Locate the cell with the specified text and output its [x, y] center coordinate. 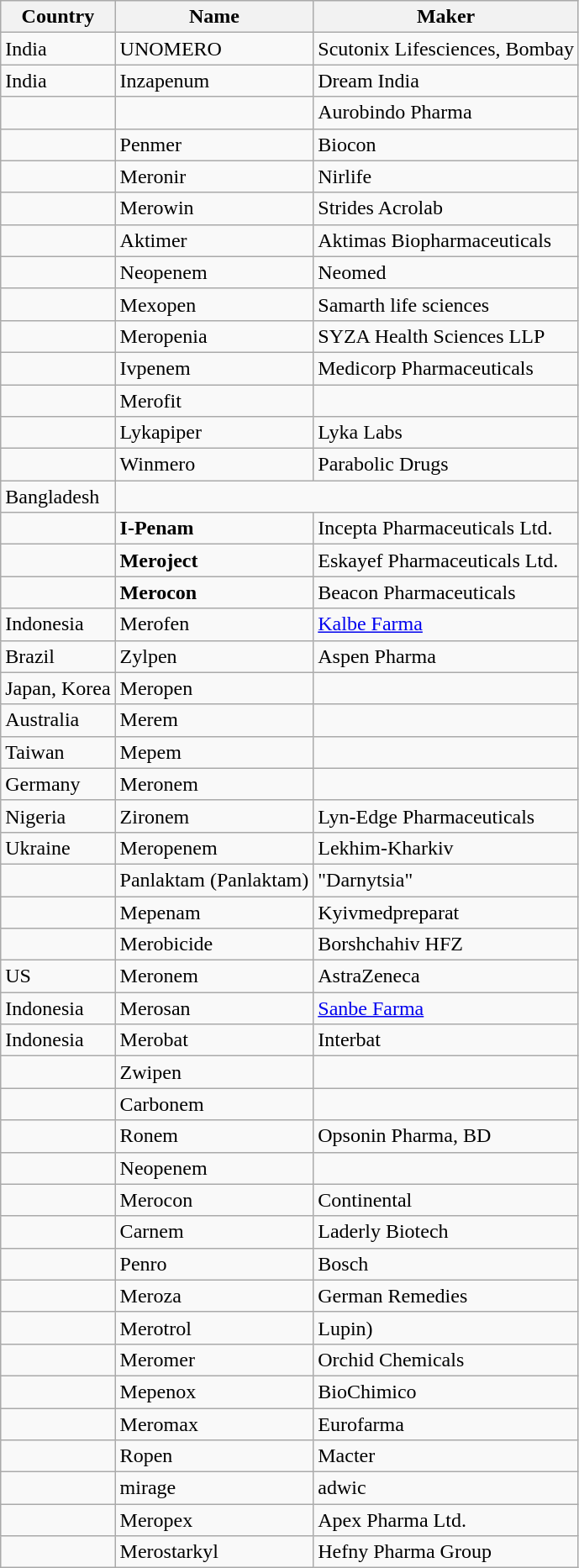
Meroza [214, 1296]
Ropen [214, 1456]
Lekhim-Kharkiv [446, 848]
Kyivmedpreparat [446, 912]
Meropenia [214, 336]
Zylpen [214, 656]
Zwipen [214, 1072]
Bangladesh [58, 497]
UNOMERO [214, 49]
"Darnytsia" [446, 880]
Merotrol [214, 1328]
Australia [58, 720]
Beacon Pharmaceuticals [446, 592]
Interbat [446, 1040]
Mepem [214, 752]
Merobicide [214, 944]
adwic [446, 1488]
Merosan [214, 1008]
Carbonem [214, 1104]
Eurofarma [446, 1424]
Strides Acrolab [446, 208]
Mexopen [214, 304]
Sanbe Farma [446, 1008]
Meronir [214, 176]
Macter [446, 1456]
Nirlife [446, 176]
Mepenox [214, 1392]
Brazil [58, 656]
Biocon [446, 145]
Eskayef Pharmaceuticals Ltd. [446, 560]
Scutonix Lifesciences, Bombay [446, 49]
Lyka Labs [446, 433]
Merostarkyl [214, 1552]
Maker [446, 17]
Meropen [214, 688]
Medicorp Pharmaceuticals [446, 368]
Borshchahiv HFZ [446, 944]
German Remedies [446, 1296]
Neomed [446, 272]
Panlaktam (Panlaktam) [214, 880]
SYZA Health Sciences LLP [446, 336]
Aurobindo Pharma [446, 113]
Continental [446, 1200]
Ivpenem [214, 368]
Incepta Pharmaceuticals Ltd. [446, 529]
Samarth life sciences [446, 304]
US [58, 976]
Name [214, 17]
Aspen Pharma [446, 656]
Merofen [214, 624]
AstraZeneca [446, 976]
Lupin) [446, 1328]
Orchid Chemicals [446, 1360]
Japan, Korea [58, 688]
Meropex [214, 1520]
Zironem [214, 816]
Hefny Pharma Group [446, 1552]
Meroject [214, 560]
Aktimer [214, 240]
Penmer [214, 145]
BioChimico [446, 1392]
Nigeria [58, 816]
mirage [214, 1488]
Meromax [214, 1424]
Apex Pharma Ltd. [446, 1520]
Laderly Biotech [446, 1232]
Penro [214, 1264]
Parabolic Drugs [446, 465]
Lykapiper [214, 433]
Merofit [214, 401]
Bosch [446, 1264]
Winmero [214, 465]
Mepenam [214, 912]
Aktimas Biopharmaceuticals [446, 240]
Ronem [214, 1136]
Carnem [214, 1232]
Taiwan [58, 752]
Meromer [214, 1360]
I-Penam [214, 529]
Inzapenum [214, 81]
Ukraine [58, 848]
Merobat [214, 1040]
Lyn-Edge Pharmaceuticals [446, 816]
Merowin [214, 208]
Germany [58, 784]
Meropenem [214, 848]
Country [58, 17]
Opsonin Pharma, BD [446, 1136]
Merem [214, 720]
Kalbe Farma [446, 624]
Dream India [446, 81]
